Pinpoint the cell where the given text exists, returning its [x, y] midpoint coordinate. 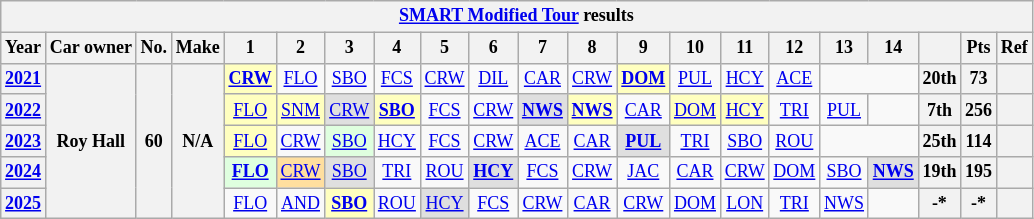
14 [893, 48]
7th [940, 110]
114 [979, 140]
11 [744, 48]
SMART Modified Tour results [516, 16]
8 [592, 48]
12 [794, 48]
Roy Hall [90, 141]
6 [494, 48]
19th [940, 172]
4 [398, 48]
3 [350, 48]
Car owner [90, 48]
7 [543, 48]
2024 [24, 172]
Year [24, 48]
2023 [24, 140]
AND [300, 204]
13 [844, 48]
No. [154, 48]
5 [444, 48]
256 [979, 110]
SNM [300, 110]
2022 [24, 110]
N/A [198, 141]
9 [644, 48]
Pts [979, 48]
195 [979, 172]
2021 [24, 78]
25th [940, 140]
2025 [24, 204]
20th [940, 78]
DIL [494, 78]
2 [300, 48]
Make [198, 48]
JAC [644, 172]
60 [154, 141]
LON [744, 204]
10 [696, 48]
Ref [1014, 48]
1 [250, 48]
73 [979, 78]
